Find where the given text appears and provide that cell's center as [X, Y] coordinate. 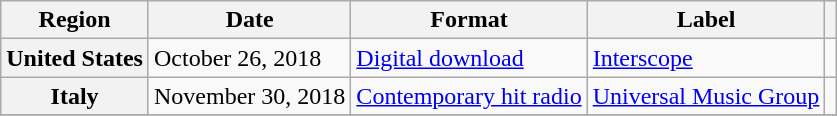
Interscope [706, 58]
Date [249, 20]
Region [75, 20]
United States [75, 58]
November 30, 2018 [249, 96]
Contemporary hit radio [469, 96]
Digital download [469, 58]
Format [469, 20]
Universal Music Group [706, 96]
October 26, 2018 [249, 58]
Italy [75, 96]
Label [706, 20]
